Identify which cell holds the provided text, then report its [X, Y] central coordinate. 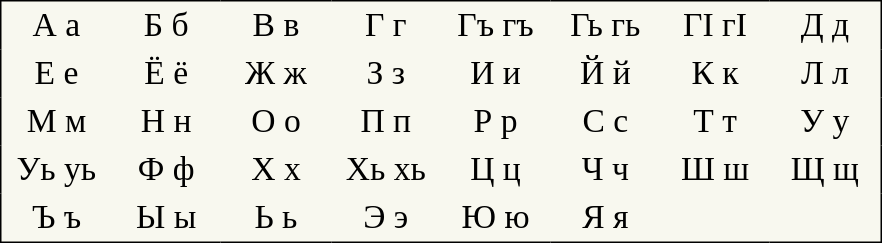
И и [496, 74]
Э э [386, 218]
М м [56, 122]
А а [56, 26]
Ц ц [496, 170]
Уь уь [56, 170]
Х х [276, 170]
Я я [605, 218]
Ё ё [166, 74]
З з [386, 74]
Ь ь [276, 218]
Хь хь [386, 170]
Б б [166, 26]
Л л [826, 74]
Ъ ъ [56, 218]
Д д [826, 26]
В в [276, 26]
У у [826, 122]
О о [276, 122]
Ш ш [715, 170]
Й й [605, 74]
Т т [715, 122]
Ч ч [605, 170]
ГI гI [715, 26]
Гъ гъ [496, 26]
Щ щ [826, 170]
Р р [496, 122]
К к [715, 74]
Н н [166, 122]
П п [386, 122]
Ж ж [276, 74]
Гь гь [605, 26]
Ю ю [496, 218]
Г г [386, 26]
Ы ы [166, 218]
Ф ф [166, 170]
С с [605, 122]
Е е [56, 74]
